For the text-containing cell, return its midpoint in (x, y) coordinate format. 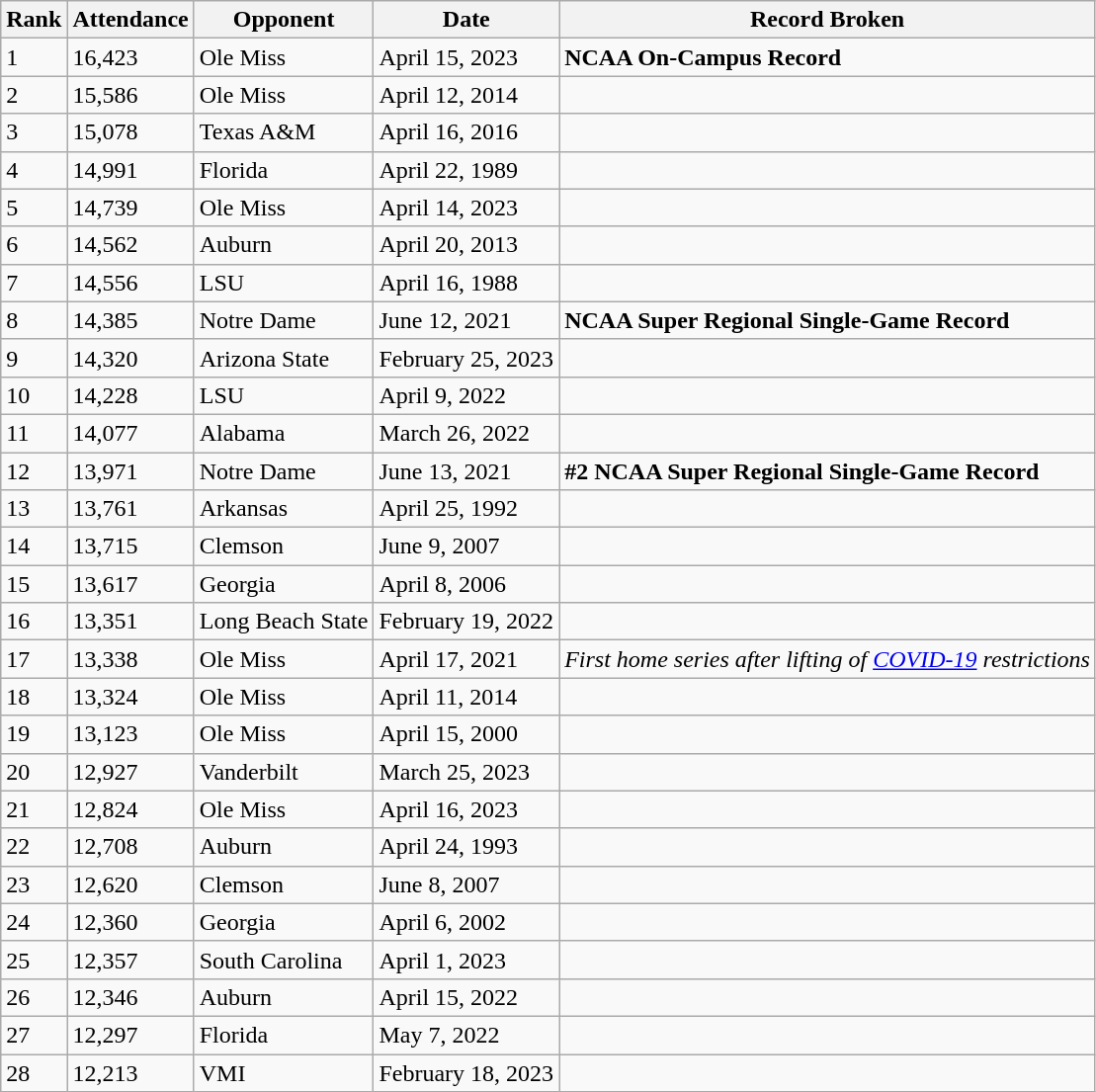
28 (34, 1072)
South Carolina (284, 960)
12,213 (130, 1072)
February 19, 2022 (466, 622)
February 25, 2023 (466, 358)
March 26, 2022 (466, 433)
22 (34, 847)
13 (34, 509)
April 8, 2006 (466, 584)
14,556 (130, 283)
15,078 (130, 132)
13,971 (130, 471)
9 (34, 358)
1 (34, 57)
April 20, 2013 (466, 245)
April 9, 2022 (466, 395)
14,562 (130, 245)
7 (34, 283)
26 (34, 997)
24 (34, 922)
15 (34, 584)
14 (34, 546)
12,620 (130, 884)
April 22, 1989 (466, 170)
May 7, 2022 (466, 1035)
April 11, 2014 (466, 697)
18 (34, 697)
11 (34, 433)
April 16, 1988 (466, 283)
Arizona State (284, 358)
14,228 (130, 395)
21 (34, 809)
NCAA Super Regional Single-Game Record (828, 320)
13,123 (130, 734)
10 (34, 395)
#2 NCAA Super Regional Single-Game Record (828, 471)
Texas A&M (284, 132)
February 18, 2023 (466, 1072)
13,715 (130, 546)
2 (34, 95)
Rank (34, 20)
13,617 (130, 584)
April 15, 2000 (466, 734)
5 (34, 208)
14,991 (130, 170)
April 24, 1993 (466, 847)
Attendance (130, 20)
June 13, 2021 (466, 471)
12,927 (130, 772)
NCAA On-Campus Record (828, 57)
April 12, 2014 (466, 95)
April 15, 2023 (466, 57)
4 (34, 170)
June 9, 2007 (466, 546)
April 15, 2022 (466, 997)
14,077 (130, 433)
March 25, 2023 (466, 772)
13,338 (130, 659)
12 (34, 471)
23 (34, 884)
April 16, 2023 (466, 809)
Arkansas (284, 509)
Vanderbilt (284, 772)
June 12, 2021 (466, 320)
12,824 (130, 809)
16,423 (130, 57)
13,761 (130, 509)
12,360 (130, 922)
June 8, 2007 (466, 884)
April 16, 2016 (466, 132)
14,320 (130, 358)
April 14, 2023 (466, 208)
20 (34, 772)
April 25, 1992 (466, 509)
Opponent (284, 20)
25 (34, 960)
April 17, 2021 (466, 659)
Date (466, 20)
Long Beach State (284, 622)
12,346 (130, 997)
First home series after lifting of COVID-19 restrictions (828, 659)
12,708 (130, 847)
12,297 (130, 1035)
19 (34, 734)
13,324 (130, 697)
VMI (284, 1072)
14,385 (130, 320)
17 (34, 659)
Record Broken (828, 20)
27 (34, 1035)
14,739 (130, 208)
April 6, 2002 (466, 922)
16 (34, 622)
13,351 (130, 622)
15,586 (130, 95)
April 1, 2023 (466, 960)
8 (34, 320)
12,357 (130, 960)
6 (34, 245)
3 (34, 132)
Alabama (284, 433)
